Determine the (x, y) coordinate at the center of the cell enclosing the given text.  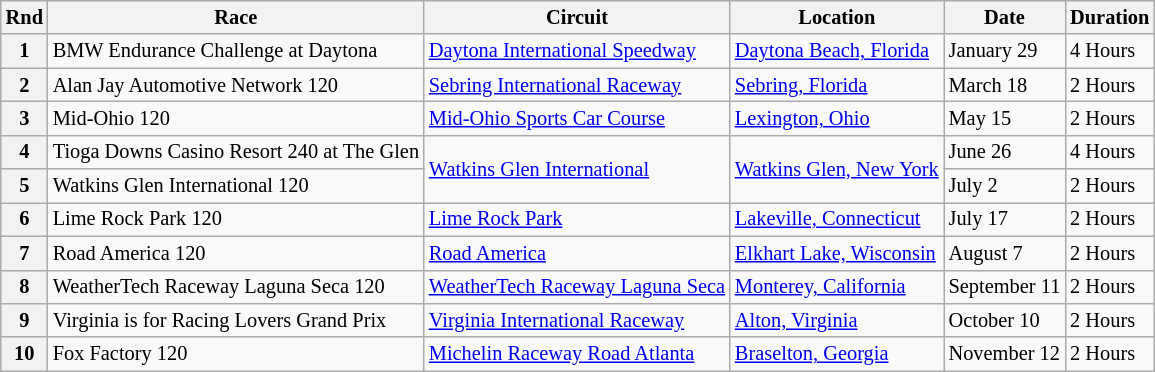
9 (24, 320)
Mid-Ohio Sports Car Course (577, 118)
Alan Jay Automotive Network 120 (236, 85)
Rnd (24, 17)
Circuit (577, 17)
2 (24, 85)
Tioga Downs Casino Resort 240 at The Glen (236, 152)
October 10 (1005, 320)
Lime Rock Park 120 (236, 219)
WeatherTech Raceway Laguna Seca (577, 287)
Race (236, 17)
Date (1005, 17)
Monterey, California (837, 287)
Mid-Ohio 120 (236, 118)
8 (24, 287)
Fox Factory 120 (236, 354)
Location (837, 17)
March 18 (1005, 85)
WeatherTech Raceway Laguna Seca 120 (236, 287)
Lime Rock Park (577, 219)
Duration (1110, 17)
Virginia International Raceway (577, 320)
August 7 (1005, 253)
Watkins Glen International 120 (236, 186)
July 17 (1005, 219)
Elkhart Lake, Wisconsin (837, 253)
May 15 (1005, 118)
10 (24, 354)
September 11 (1005, 287)
BMW Endurance Challenge at Daytona (236, 51)
November 12 (1005, 354)
Watkins Glen International (577, 168)
January 29 (1005, 51)
Road America (577, 253)
5 (24, 186)
Alton, Virginia (837, 320)
Sebring, Florida (837, 85)
Watkins Glen, New York (837, 168)
Lakeville, Connecticut (837, 219)
July 2 (1005, 186)
Braselton, Georgia (837, 354)
Sebring International Raceway (577, 85)
Lexington, Ohio (837, 118)
1 (24, 51)
Daytona Beach, Florida (837, 51)
Road America 120 (236, 253)
Virginia is for Racing Lovers Grand Prix (236, 320)
4 (24, 152)
7 (24, 253)
3 (24, 118)
6 (24, 219)
June 26 (1005, 152)
Daytona International Speedway (577, 51)
Michelin Raceway Road Atlanta (577, 354)
